Capture the cell that displays the provided text and extract its [x, y] central coordinate. 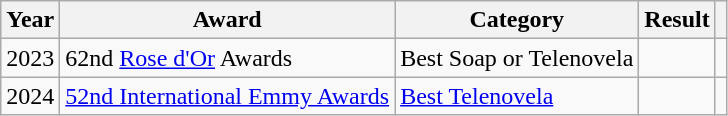
Best Telenovela [517, 96]
2024 [30, 96]
Award [228, 20]
52nd International Emmy Awards [228, 96]
Result [677, 20]
2023 [30, 58]
Best Soap or Telenovela [517, 58]
62nd Rose d'Or Awards [228, 58]
Category [517, 20]
Year [30, 20]
